Return (x, y) of the center of cell containing provided text 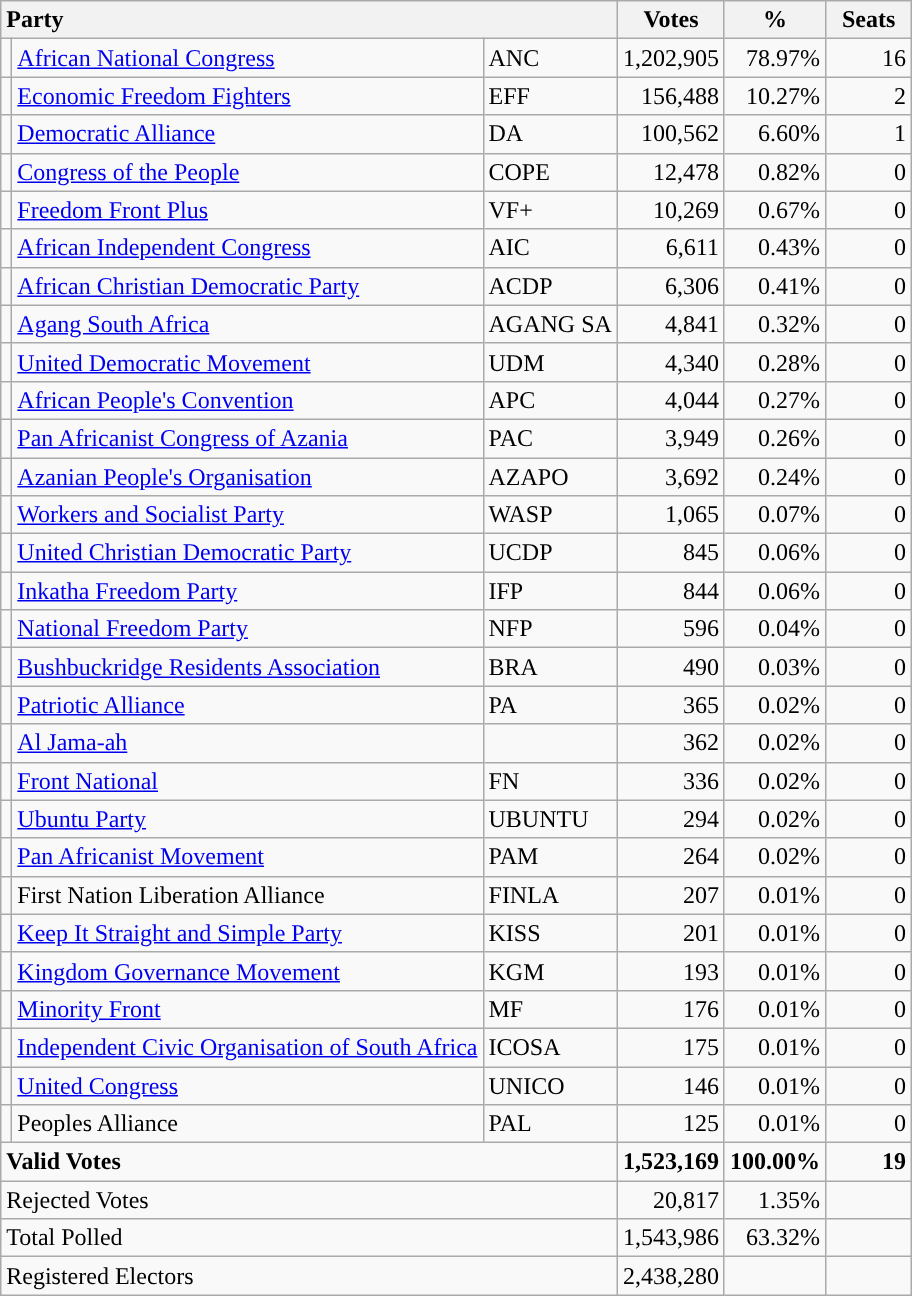
Freedom Front Plus (248, 210)
African People's Convention (248, 400)
125 (670, 1124)
UCDP (550, 553)
490 (670, 667)
AIC (550, 248)
3,949 (670, 438)
BRA (550, 667)
Seats (869, 20)
2,438,280 (670, 1276)
African Independent Congress (248, 248)
Front National (248, 781)
100,562 (670, 134)
10,269 (670, 210)
16 (869, 58)
1,065 (670, 515)
4,340 (670, 362)
First Nation Liberation Alliance (248, 895)
596 (670, 629)
844 (670, 591)
FINLA (550, 895)
2 (869, 96)
Inkatha Freedom Party (248, 591)
WASP (550, 515)
6.60% (774, 134)
Agang South Africa (248, 324)
PAL (550, 1124)
PAC (550, 438)
Congress of the People (248, 172)
1 (869, 134)
78.97% (774, 58)
845 (670, 553)
EFF (550, 96)
Peoples Alliance (248, 1124)
0.41% (774, 286)
% (774, 20)
NFP (550, 629)
Bushbuckridge Residents Association (248, 667)
ANC (550, 58)
294 (670, 819)
201 (670, 933)
DA (550, 134)
19 (869, 1162)
AGANG SA (550, 324)
Ubuntu Party (248, 819)
336 (670, 781)
0.32% (774, 324)
0.28% (774, 362)
264 (670, 857)
63.32% (774, 1238)
AZAPO (550, 477)
0.43% (774, 248)
175 (670, 1047)
10.27% (774, 96)
Minority Front (248, 1009)
United Christian Democratic Party (248, 553)
3,692 (670, 477)
0.04% (774, 629)
365 (670, 705)
FN (550, 781)
UNICO (550, 1085)
4,841 (670, 324)
Votes (670, 20)
0.24% (774, 477)
ICOSA (550, 1047)
COPE (550, 172)
0.03% (774, 667)
United Democratic Movement (248, 362)
156,488 (670, 96)
PAM (550, 857)
VF+ (550, 210)
African National Congress (248, 58)
207 (670, 895)
1,543,986 (670, 1238)
PA (550, 705)
African Christian Democratic Party (248, 286)
Registered Electors (310, 1276)
0.82% (774, 172)
Rejected Votes (310, 1200)
Party (310, 20)
Independent Civic Organisation of South Africa (248, 1047)
4,044 (670, 400)
United Congress (248, 1085)
0.67% (774, 210)
Valid Votes (310, 1162)
1.35% (774, 1200)
Economic Freedom Fighters (248, 96)
KGM (550, 971)
Al Jama-ah (248, 743)
1,202,905 (670, 58)
APC (550, 400)
Democratic Alliance (248, 134)
UBUNTU (550, 819)
0.27% (774, 400)
Pan Africanist Movement (248, 857)
Keep It Straight and Simple Party (248, 933)
ACDP (550, 286)
1,523,169 (670, 1162)
6,306 (670, 286)
0.26% (774, 438)
MF (550, 1009)
Azanian People's Organisation (248, 477)
193 (670, 971)
0.07% (774, 515)
100.00% (774, 1162)
UDM (550, 362)
362 (670, 743)
6,611 (670, 248)
176 (670, 1009)
Total Polled (310, 1238)
12,478 (670, 172)
Workers and Socialist Party (248, 515)
Kingdom Governance Movement (248, 971)
146 (670, 1085)
KISS (550, 933)
Patriotic Alliance (248, 705)
IFP (550, 591)
20,817 (670, 1200)
National Freedom Party (248, 629)
Pan Africanist Congress of Azania (248, 438)
